Pinpoint the cell where the given text exists, returning its [X, Y] midpoint coordinate. 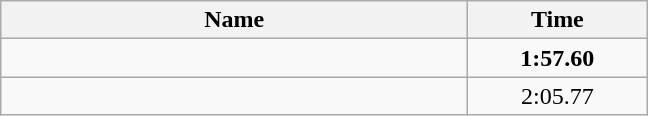
Name [234, 20]
Time [558, 20]
2:05.77 [558, 96]
1:57.60 [558, 58]
